From the cell containing the given text, extract its center point as (x, y) coordinate. 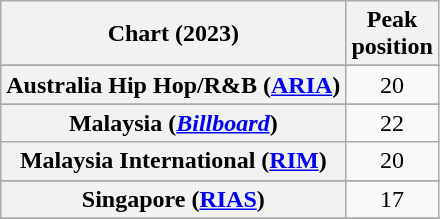
22 (392, 123)
Australia Hip Hop/R&B (ARIA) (174, 85)
17 (392, 199)
Peakposition (392, 34)
Malaysia (Billboard) (174, 123)
Chart (2023) (174, 34)
Singapore (RIAS) (174, 199)
Malaysia International (RIM) (174, 161)
